Pinpoint the cell where the given text exists, returning its [X, Y] midpoint coordinate. 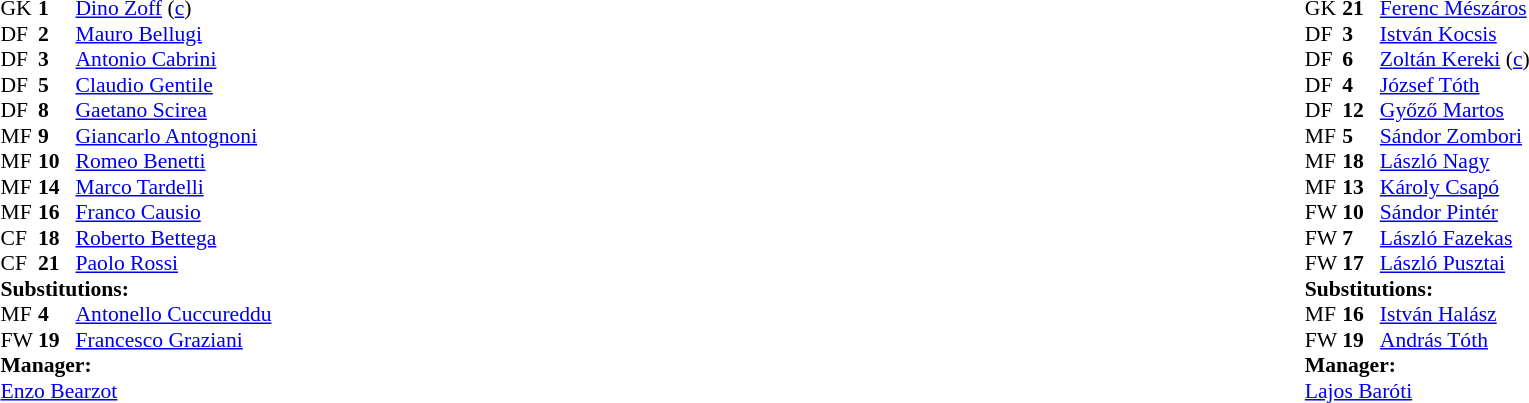
Claudio Gentile [174, 85]
Gaetano Scirea [174, 111]
Antonio Cabrini [174, 59]
Antonello Cuccureddu [174, 315]
Franco Causio [174, 213]
Manager: [136, 365]
Substitutions: [136, 289]
2 [57, 34]
Francesco Graziani [174, 340]
7 [1361, 238]
Mauro Bellugi [174, 34]
14 [57, 187]
12 [1361, 111]
Giancarlo Antognoni [174, 136]
9 [57, 136]
Roberto Bettega [174, 238]
Paolo Rossi [174, 263]
6 [1361, 59]
17 [1361, 263]
8 [57, 111]
Romeo Benetti [174, 161]
13 [1361, 187]
21 [57, 263]
Marco Tardelli [174, 187]
